Capture the cell that displays the provided text and extract its [x, y] central coordinate. 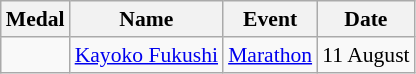
Medal [36, 19]
Marathon [270, 55]
Event [270, 19]
Kayoko Fukushi [146, 55]
Name [146, 19]
11 August [366, 55]
Date [366, 19]
